Extract the [X, Y] coordinate from the center of the cell holding the provided text.  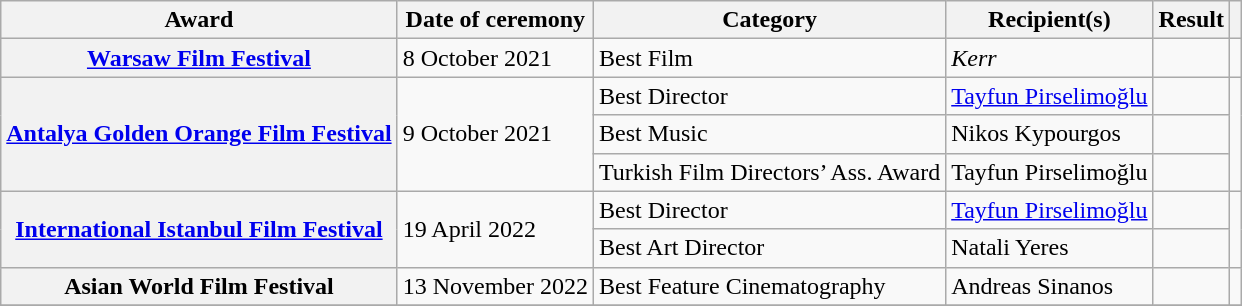
Best Film [769, 58]
Best Music [769, 134]
International Istanbul Film Festival [199, 229]
Category [769, 20]
Andreas Sinanos [1050, 286]
Result [1191, 20]
Recipient(s) [1050, 20]
Natali Yeres [1050, 248]
13 November 2022 [495, 286]
Best Feature Cinematography [769, 286]
Asian World Film Festival [199, 286]
Best Art Director [769, 248]
19 April 2022 [495, 229]
Kerr [1050, 58]
Turkish Film Directors’ Ass. Award [769, 172]
Date of ceremony [495, 20]
Award [199, 20]
Warsaw Film Festival [199, 58]
Nikos Kypourgos [1050, 134]
8 October 2021 [495, 58]
Antalya Golden Orange Film Festival [199, 134]
9 October 2021 [495, 134]
